Pinpoint the cell where the given text exists, returning its (x, y) midpoint coordinate. 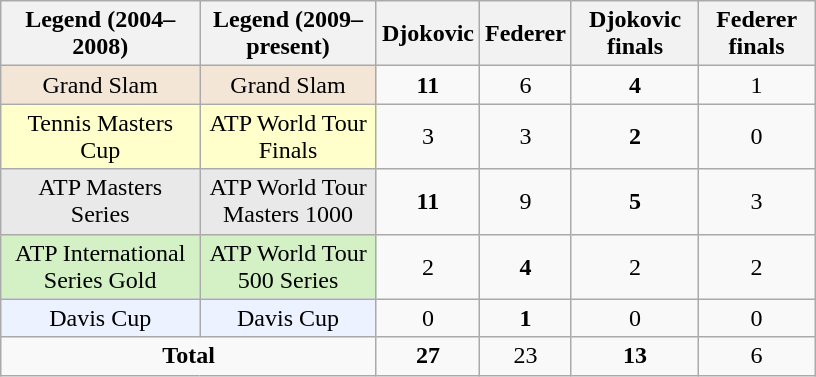
Tennis Masters Cup (100, 136)
Djokovic finals (634, 34)
23 (525, 356)
ATP World Tour Masters 1000 (288, 202)
27 (428, 356)
ATP World Tour Finals (288, 136)
Legend (2004–2008) (100, 34)
ATP International Series Gold (100, 266)
Total (189, 356)
ATP Masters Series (100, 202)
ATP World Tour 500 Series (288, 266)
5 (634, 202)
Djokovic (428, 34)
Legend (2009–present) (288, 34)
Federer (525, 34)
13 (634, 356)
Federer finals (757, 34)
9 (525, 202)
